Detect which cell encompasses the target text, then output its (X, Y) center coordinate. 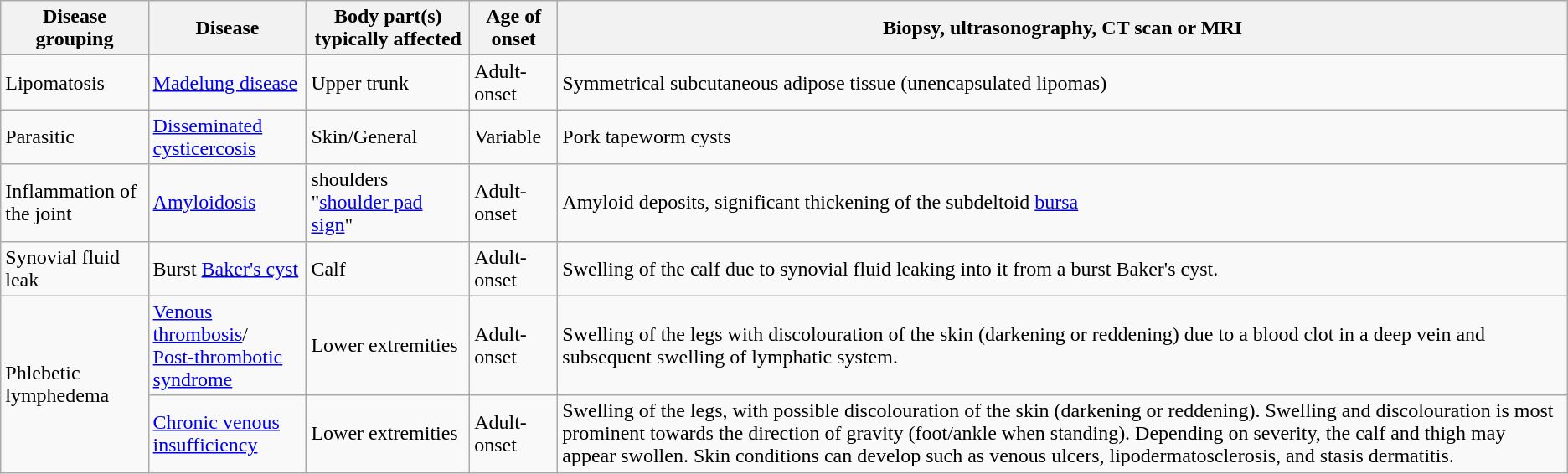
shoulders "shoulder pad sign" (389, 203)
Parasitic (75, 137)
Lipomatosis (75, 82)
Synovial fluid leak (75, 268)
Pork tapeworm cysts (1062, 137)
Variable (514, 137)
Amyloid deposits, significant thickening of the subdeltoid bursa (1062, 203)
Chronic venous insufficiency (228, 434)
Disease grouping (75, 28)
Madelung disease (228, 82)
Upper trunk (389, 82)
Phlebetic lymphedema (75, 384)
Amyloidosis (228, 203)
Symmetrical subcutaneous adipose tissue (unencapsulated lipomas) (1062, 82)
Disease (228, 28)
Disseminated cysticercosis (228, 137)
Venous thrombosis/Post-thrombotic syndrome (228, 345)
Inflammation of the joint (75, 203)
Swelling of the calf due to synovial fluid leaking into it from a burst Baker's cyst. (1062, 268)
Age of onset (514, 28)
Calf (389, 268)
Burst Baker's cyst (228, 268)
Biopsy, ultrasonography, CT scan or MRI (1062, 28)
Skin/General (389, 137)
Body part(s) typically affected (389, 28)
